Pinpoint the cell where the given text exists, returning its [x, y] midpoint coordinate. 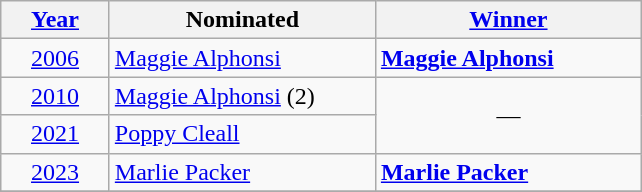
2006 [56, 58]
2010 [56, 96]
Maggie Alphonsi (2) [242, 96]
2021 [56, 134]
— [508, 115]
2023 [56, 172]
Nominated [242, 20]
Year [56, 20]
Winner [508, 20]
Poppy Cleall [242, 134]
